Return (x, y) of the center of cell containing provided text 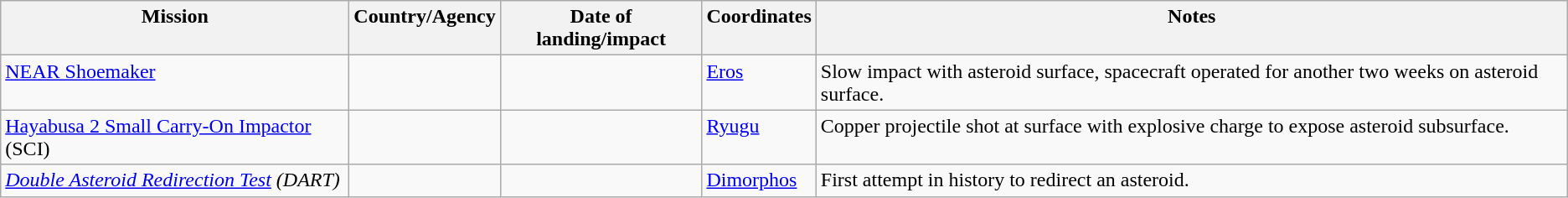
Mission (175, 29)
Copper projectile shot at surface with explosive charge to expose asteroid subsurface. (1191, 138)
Date of landing/impact (601, 29)
Double Asteroid Redirection Test (DART) (175, 180)
Notes (1191, 29)
Coordinates (759, 29)
Country/Agency (425, 29)
NEAR Shoemaker (175, 82)
First attempt in history to redirect an asteroid. (1191, 180)
Eros (759, 82)
Hayabusa 2 Small Carry-On Impactor (SCI) (175, 138)
Slow impact with asteroid surface, spacecraft operated for another two weeks on asteroid surface. (1191, 82)
Ryugu (759, 138)
Dimorphos (759, 180)
